Pinpoint the cell where the given text exists, returning its (x, y) midpoint coordinate. 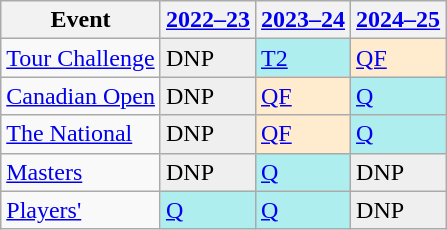
Masters (81, 172)
2024–25 (398, 20)
2022–23 (208, 20)
Tour Challenge (81, 58)
The National (81, 134)
2023–24 (302, 20)
Event (81, 20)
Players' (81, 210)
Canadian Open (81, 96)
T2 (302, 58)
